Search for the cell housing the specified text and yield its [x, y] center coordinate. 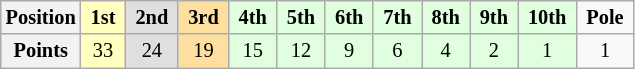
4 [446, 51]
19 [203, 51]
10th [547, 17]
9 [349, 51]
12 [301, 51]
8th [446, 17]
6th [349, 17]
1st [104, 17]
24 [152, 51]
Points [41, 51]
15 [253, 51]
33 [104, 51]
Pole [604, 17]
2nd [152, 17]
5th [301, 17]
7th [397, 17]
2 [494, 51]
Position [41, 17]
6 [397, 51]
9th [494, 17]
3rd [203, 17]
4th [253, 17]
